Output the [X, Y] coordinate of the center of the cell containing the given text.  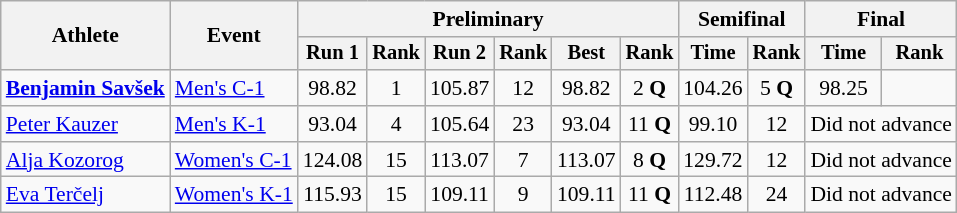
Preliminary [488, 19]
129.72 [712, 160]
Men's K-1 [234, 124]
Run 1 [332, 54]
Best [586, 54]
Athlete [86, 36]
8 Q [650, 160]
Run 2 [460, 54]
Women's C-1 [234, 160]
Men's C-1 [234, 88]
4 [396, 124]
105.64 [460, 124]
Event [234, 36]
Final [881, 19]
112.48 [712, 195]
Semifinal [742, 19]
9 [523, 195]
104.26 [712, 88]
1 [396, 88]
5 Q [777, 88]
24 [777, 195]
115.93 [332, 195]
124.08 [332, 160]
Women's K-1 [234, 195]
23 [523, 124]
99.10 [712, 124]
Peter Kauzer [86, 124]
105.87 [460, 88]
2 Q [650, 88]
Benjamin Savšek [86, 88]
98.25 [844, 88]
Eva Terčelj [86, 195]
7 [523, 160]
Alja Kozorog [86, 160]
